Search for the cell housing the specified text and yield its (X, Y) center coordinate. 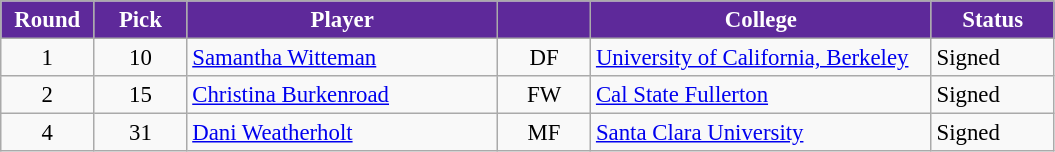
Status (992, 20)
Player (342, 20)
1 (48, 58)
DF (544, 58)
College (762, 20)
2 (48, 95)
15 (140, 95)
10 (140, 58)
Round (48, 20)
Dani Weatherholt (342, 133)
MF (544, 133)
31 (140, 133)
FW (544, 95)
Samantha Witteman (342, 58)
4 (48, 133)
Cal State Fullerton (762, 95)
Santa Clara University (762, 133)
Pick (140, 20)
Christina Burkenroad (342, 95)
University of California, Berkeley (762, 58)
